Extract the [X, Y] coordinate from the center of the cell holding the provided text.  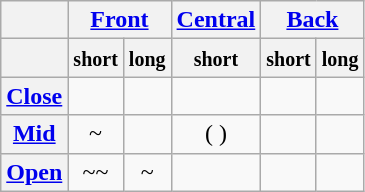
Central [216, 20]
Mid [34, 134]
~~ [96, 172]
Front [120, 20]
Close [34, 96]
Back [312, 20]
( ) [216, 134]
Open [34, 172]
